Extract the [X, Y] coordinate from the center of the cell holding the provided text.  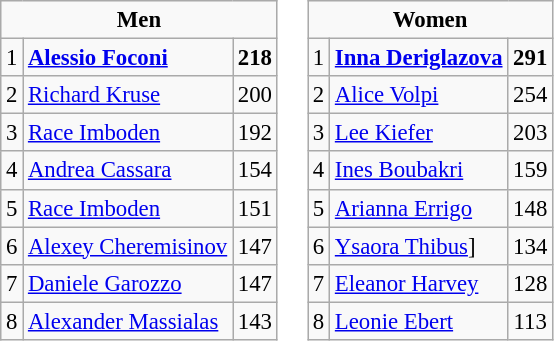
151 [254, 208]
Ysaora Thibus] [419, 246]
Alexey Cheremisinov [128, 246]
148 [530, 208]
Lee Kiefer [419, 133]
159 [530, 170]
Arianna Errigo [419, 208]
192 [254, 133]
Ines Boubakri [419, 170]
Daniele Garozzo [128, 283]
291 [530, 58]
254 [530, 95]
Leonie Ebert [419, 321]
113 [530, 321]
Women [430, 20]
143 [254, 321]
Alessio Foconi [128, 58]
Eleanor Harvey [419, 283]
Alice Volpi [419, 95]
Inna Deriglazova [419, 58]
154 [254, 170]
203 [530, 133]
Andrea Cassara [128, 170]
Alexander Massialas [128, 321]
Richard Kruse [128, 95]
200 [254, 95]
134 [530, 246]
Men [140, 20]
218 [254, 58]
128 [530, 283]
